Return [x, y] of the center of cell containing provided text 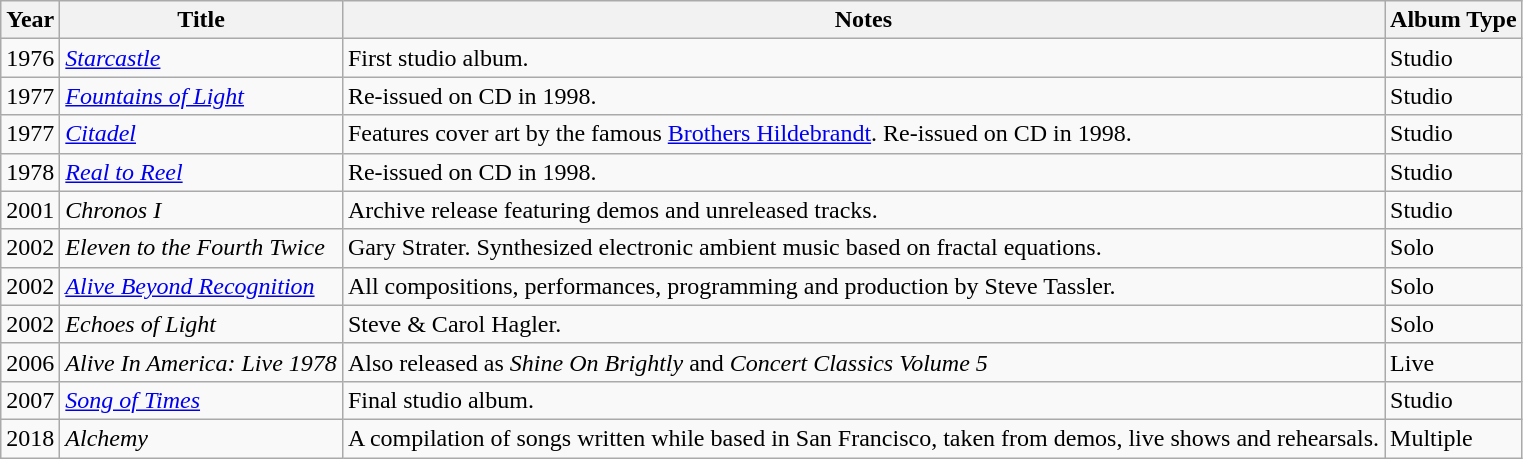
Citadel [202, 134]
Gary Strater. Synthesized electronic ambient music based on fractal equations. [863, 248]
Alive In America: Live 1978 [202, 362]
2007 [30, 400]
1978 [30, 172]
2001 [30, 210]
Real to Reel [202, 172]
Chronos I [202, 210]
Title [202, 20]
1976 [30, 58]
2018 [30, 438]
Alchemy [202, 438]
All compositions, performances, programming and production by Steve Tassler. [863, 286]
Song of Times [202, 400]
First studio album. [863, 58]
Alive Beyond Recognition [202, 286]
Also released as Shine On Brightly and Concert Classics Volume 5 [863, 362]
Echoes of Light [202, 324]
Archive release featuring demos and unreleased tracks. [863, 210]
Features cover art by the famous Brothers Hildebrandt. Re-issued on CD in 1998. [863, 134]
2006 [30, 362]
Steve & Carol Hagler. [863, 324]
Fountains of Light [202, 96]
Eleven to the Fourth Twice [202, 248]
A compilation of songs written while based in San Francisco, taken from demos, live shows and rehearsals. [863, 438]
Multiple [1454, 438]
Year [30, 20]
Starcastle [202, 58]
Final studio album. [863, 400]
Notes [863, 20]
Live [1454, 362]
Album Type [1454, 20]
